Provide the [x, y] coordinate of the cell's center where the given text is located.  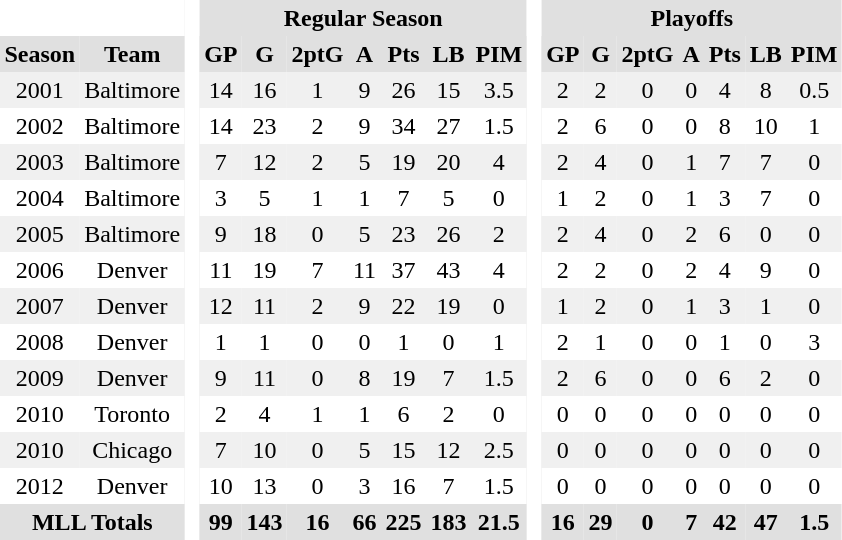
Team [132, 54]
2005 [40, 234]
183 [448, 522]
143 [264, 522]
2.5 [499, 450]
Regular Season [364, 18]
13 [264, 486]
225 [404, 522]
2007 [40, 306]
2002 [40, 126]
Toronto [132, 414]
2004 [40, 198]
3.5 [499, 90]
2009 [40, 378]
2012 [40, 486]
Chicago [132, 450]
29 [600, 522]
42 [724, 522]
2006 [40, 270]
66 [364, 522]
43 [448, 270]
21.5 [499, 522]
34 [404, 126]
0.5 [814, 90]
Playoffs [692, 18]
37 [404, 270]
Season [40, 54]
22 [404, 306]
2001 [40, 90]
2008 [40, 342]
18 [264, 234]
MLL Totals [92, 522]
99 [221, 522]
2003 [40, 162]
20 [448, 162]
27 [448, 126]
47 [766, 522]
